Locate the cell with the specified text and output its (x, y) center coordinate. 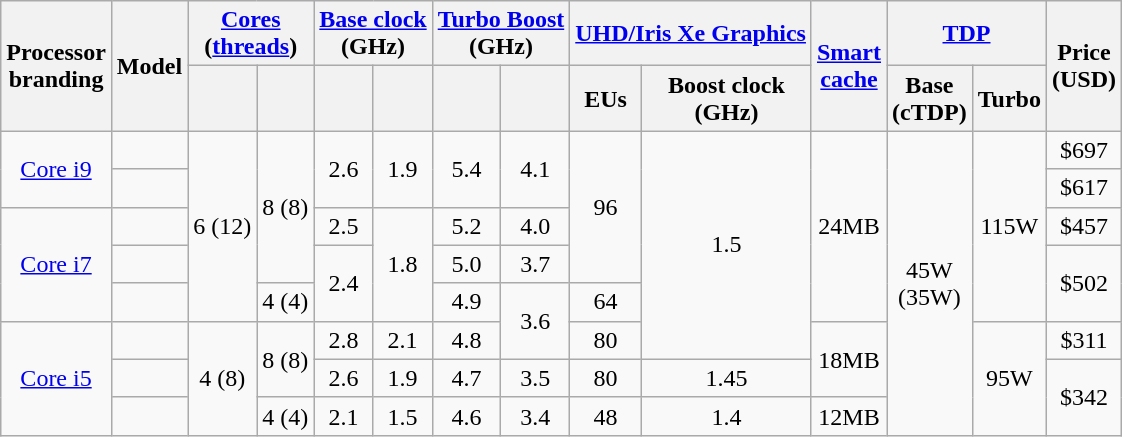
4.0 (536, 226)
3.6 (536, 321)
4.9 (466, 302)
96 (606, 207)
3.7 (536, 264)
2.4 (344, 283)
Turbo (1009, 98)
5.0 (466, 264)
1.45 (726, 378)
45W(35W) (930, 283)
4.7 (466, 378)
5.4 (466, 169)
95W (1009, 378)
4.8 (466, 340)
Turbo Boost(GHz) (501, 34)
64 (606, 302)
115W (1009, 226)
18MB (848, 359)
12MB (848, 416)
24MB (848, 226)
$457 (1084, 226)
UHD/Iris Xe Graphics (691, 34)
48 (606, 416)
$617 (1084, 188)
EUs (606, 98)
4.1 (536, 169)
2.8 (344, 340)
5.2 (466, 226)
6 (12) (222, 226)
Core i7 (56, 264)
Processorbranding (56, 66)
$342 (1084, 397)
$502 (1084, 283)
Base(cTDP) (930, 98)
$311 (1084, 340)
1.8 (402, 264)
Cores(threads) (251, 34)
Smartcache (848, 66)
4 (8) (222, 378)
TDP (967, 34)
3.5 (536, 378)
2.5 (344, 226)
Boost clock(GHz) (726, 98)
Core i9 (56, 169)
Base clock(GHz) (373, 34)
$697 (1084, 150)
3.4 (536, 416)
Price (USD) (1084, 66)
4.6 (466, 416)
Core i5 (56, 378)
1.4 (726, 416)
Model (149, 66)
